Pinpoint the cell where the given text exists, returning its [x, y] midpoint coordinate. 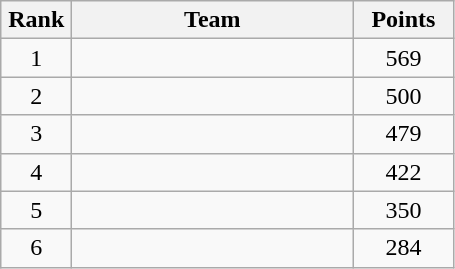
4 [36, 172]
3 [36, 134]
Points [404, 20]
422 [404, 172]
350 [404, 210]
Rank [36, 20]
2 [36, 96]
479 [404, 134]
6 [36, 248]
5 [36, 210]
500 [404, 96]
1 [36, 58]
Team [212, 20]
284 [404, 248]
569 [404, 58]
